For the text-containing cell, return its midpoint in [x, y] coordinate format. 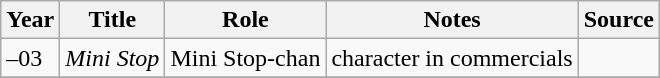
character in commercials [452, 58]
Mini Stop-chan [246, 58]
Mini Stop [112, 58]
Notes [452, 20]
Year [30, 20]
–03 [30, 58]
Title [112, 20]
Source [618, 20]
Role [246, 20]
